Provide the (x, y) coordinate of the cell's center where the given text is located.  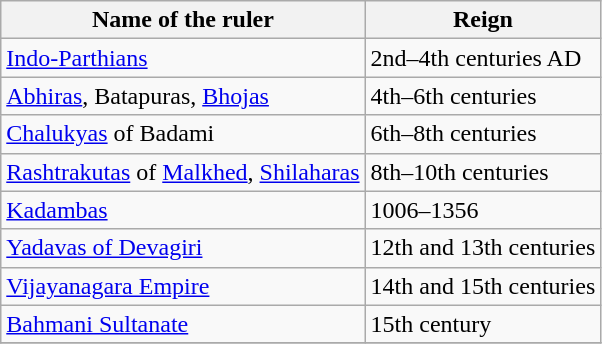
Name of the ruler (183, 20)
12th and 13th centuries (483, 248)
Chalukyas of Badami (183, 134)
Vijayanagara Empire (183, 286)
Kadambas (183, 210)
Reign (483, 20)
15th century (483, 324)
Yadavas of Devagiri (183, 248)
Indo-Parthians (183, 58)
8th–10th centuries (483, 172)
14th and 15th centuries (483, 286)
Rashtrakutas of Malkhed, Shilaharas (183, 172)
2nd–4th centuries AD (483, 58)
Abhiras, Batapuras, Bhojas (183, 96)
4th–6th centuries (483, 96)
Bahmani Sultanate (183, 324)
1006–1356 (483, 210)
6th–8th centuries (483, 134)
